Identify which cell holds the provided text, then report its (X, Y) central coordinate. 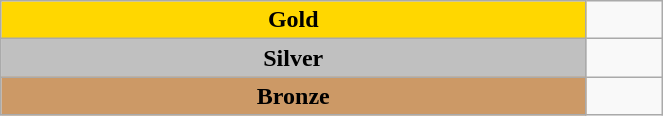
Silver (294, 58)
Gold (294, 20)
Bronze (294, 96)
